Output the (X, Y) coordinate of the center of the cell containing the given text.  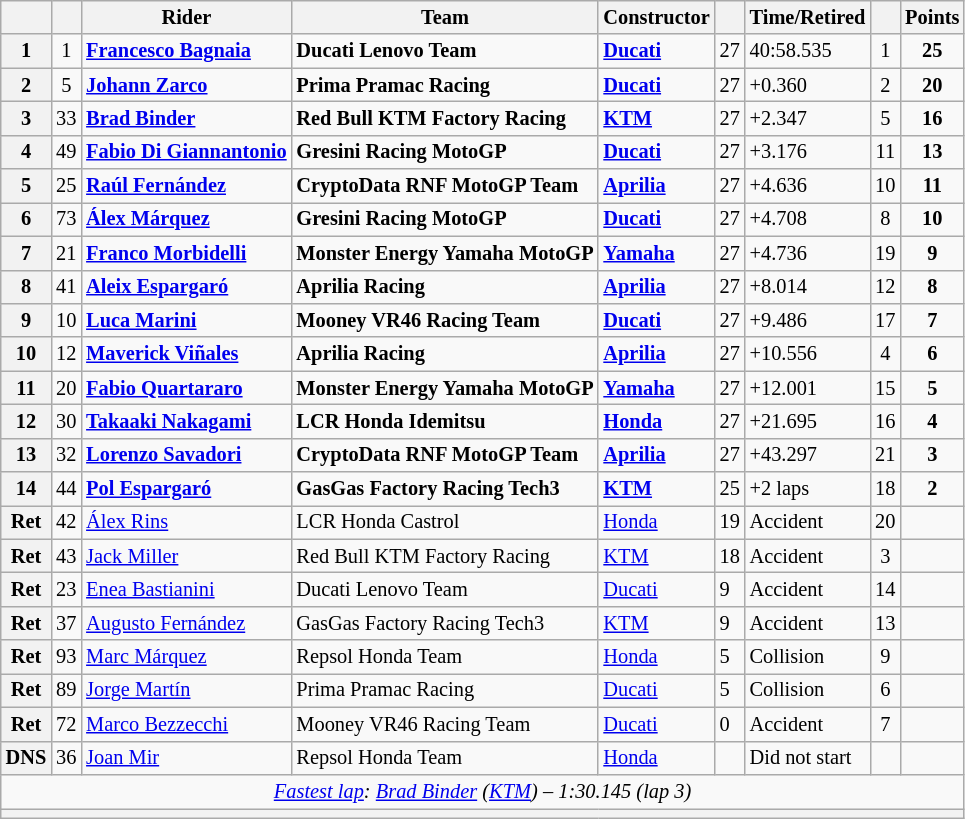
+9.486 (808, 320)
Johann Zarco (186, 85)
37 (66, 623)
+10.556 (808, 354)
89 (66, 690)
32 (66, 455)
Takaaki Nakagami (186, 421)
73 (66, 219)
Constructor (656, 17)
23 (66, 589)
Jack Miller (186, 556)
41 (66, 287)
Álex Márquez (186, 219)
0 (730, 724)
49 (66, 152)
Points (932, 17)
Marc Márquez (186, 657)
LCR Honda Castrol (444, 522)
Fabio Di Giannantonio (186, 152)
42 (66, 522)
Álex Rins (186, 522)
72 (66, 724)
15 (885, 388)
+4.736 (808, 253)
+0.360 (808, 85)
40:58.535 (808, 51)
36 (66, 758)
+2 laps (808, 489)
+8.014 (808, 287)
DNS (26, 758)
43 (66, 556)
Marco Bezzecchi (186, 724)
Franco Morbidelli (186, 253)
Lorenzo Savadori (186, 455)
+12.001 (808, 388)
Fastest lap: Brad Binder (KTM) – 1:30.145 (lap 3) (483, 791)
+4.708 (808, 219)
17 (885, 320)
+43.297 (808, 455)
Did not start (808, 758)
Fabio Quartararo (186, 388)
LCR Honda Idemitsu (444, 421)
+2.347 (808, 118)
Raúl Fernández (186, 186)
Augusto Fernández (186, 623)
Enea Bastianini (186, 589)
Francesco Bagnaia (186, 51)
Brad Binder (186, 118)
Maverick Viñales (186, 354)
Pol Espargaró (186, 489)
93 (66, 657)
Aleix Espargaró (186, 287)
+3.176 (808, 152)
Rider (186, 17)
33 (66, 118)
+21.695 (808, 421)
Jorge Martín (186, 690)
+4.636 (808, 186)
Joan Mir (186, 758)
Time/Retired (808, 17)
30 (66, 421)
Team (444, 17)
44 (66, 489)
Luca Marini (186, 320)
